Provide the [x, y] coordinate of the cell's center where the given text is located.  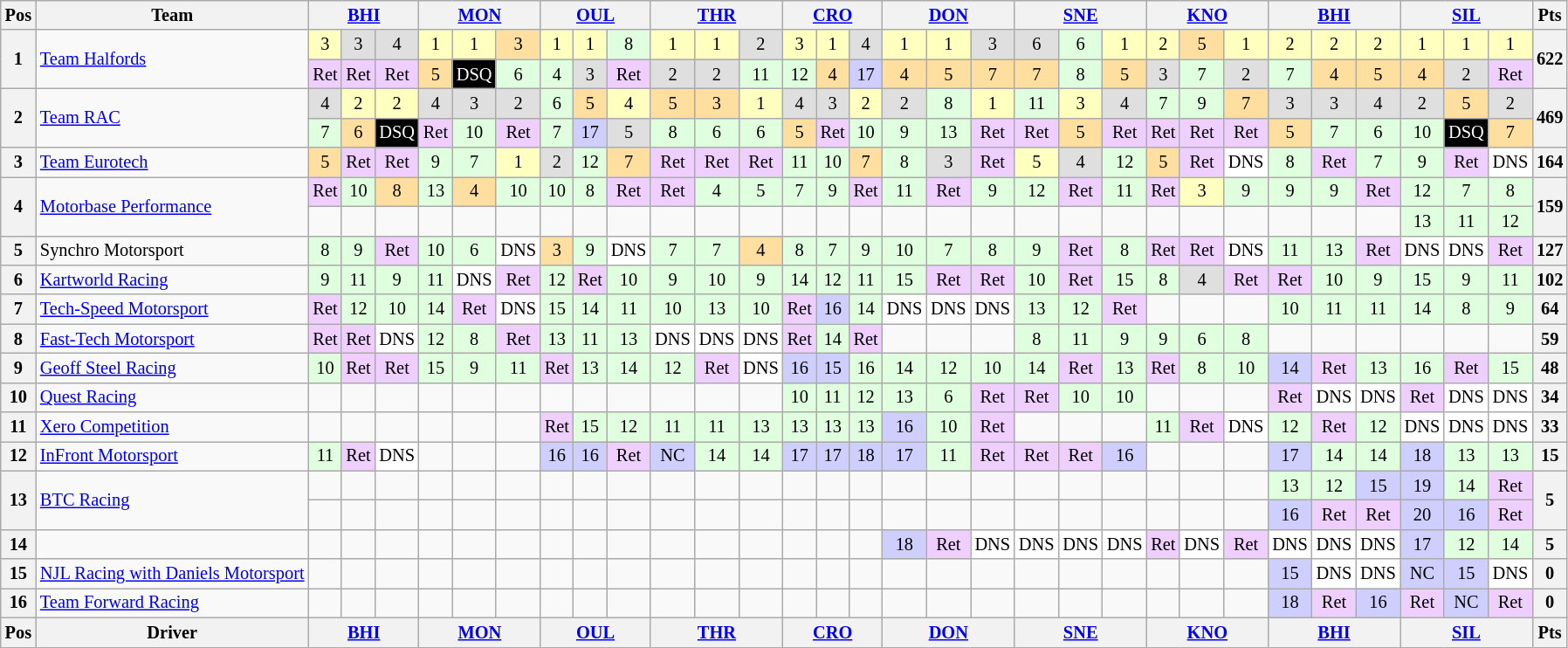
59 [1550, 339]
Driver [172, 632]
19 [1422, 486]
469 [1550, 117]
Team Eurotech [172, 162]
159 [1550, 206]
Team RAC [172, 117]
Team [172, 15]
622 [1550, 59]
Xero Competition [172, 427]
Quest Racing [172, 397]
33 [1550, 427]
Kartworld Racing [172, 279]
127 [1550, 251]
Team Halfords [172, 59]
64 [1550, 309]
InFront Motorsport [172, 456]
34 [1550, 397]
102 [1550, 279]
Team Forward Racing [172, 603]
Fast-Tech Motorsport [172, 339]
Synchro Motorsport [172, 251]
Motorbase Performance [172, 206]
BTC Racing [172, 500]
Geoff Steel Racing [172, 368]
164 [1550, 162]
20 [1422, 514]
48 [1550, 368]
Tech-Speed Motorsport [172, 309]
NJL Racing with Daniels Motorsport [172, 574]
